For the text-containing cell, return its midpoint in (x, y) coordinate format. 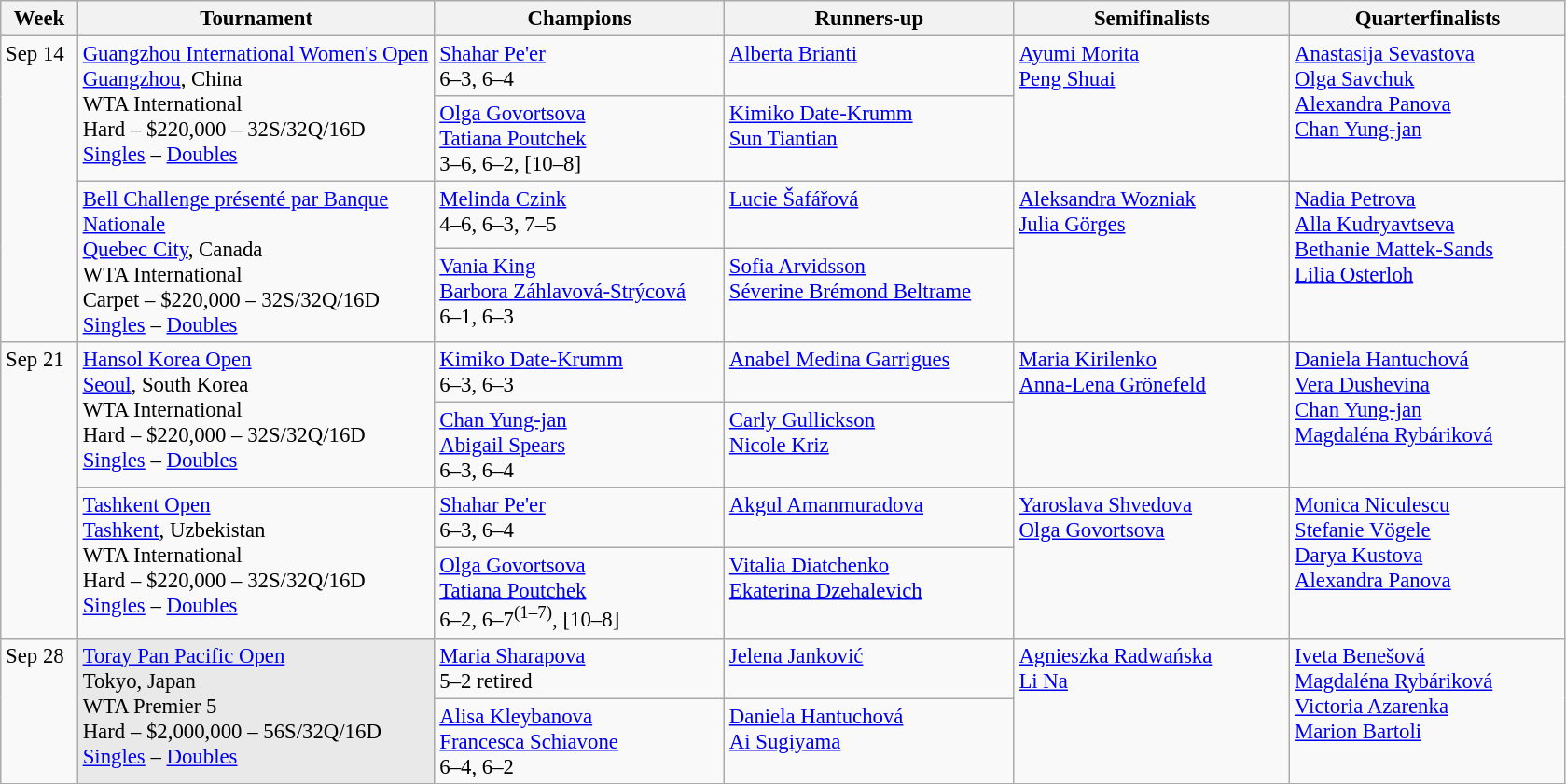
Maria Kirilenko Anna-Lena Grönefeld (1152, 415)
Kimiko Date-Krumm Sun Tiantian (869, 139)
Jelena Janković (869, 667)
Week (39, 19)
Nadia Petrova Alla Kudryavtseva Bethanie Mattek-Sands Lilia Osterloh (1428, 263)
Olga Govortsova Tatiana Poutchek 6–2, 6–7(1–7), [10–8] (580, 593)
Maria Sharapova 5–2 retired (580, 667)
Agnieszka Radwańska Li Na (1152, 710)
Chan Yung-jan Abigail Spears6–3, 6–4 (580, 446)
Iveta Benešová Magdaléna Rybáriková Victoria Azarenka Marion Bartoli (1428, 710)
Sep 21 (39, 490)
Semifinalists (1152, 19)
Anastasija Sevastova Olga Savchuk Alexandra Panova Chan Yung-jan (1428, 109)
Tashkent Open Tashkent, UzbekistanWTA InternationalHard – $220,000 – 32S/32Q/16DSingles – Doubles (256, 563)
Daniela Hantuchová Vera Dushevina Chan Yung-jan Magdaléna Rybáriková (1428, 415)
Melinda Czink4–6, 6–3, 7–5 (580, 214)
Runners-up (869, 19)
Sep 14 (39, 190)
Yaroslava Shvedova Olga Govortsova (1152, 563)
Akgul Amanmuradova (869, 518)
Daniela Hantuchová Ai Sugiyama (869, 741)
Sep 28 (39, 710)
Champions (580, 19)
Kimiko Date-Krumm 6–3, 6–3 (580, 373)
Lucie Šafářová (869, 214)
Aleksandra Wozniak Julia Görges (1152, 263)
Ayumi Morita Peng Shuai (1152, 109)
Alberta Brianti (869, 67)
Hansol Korea Open Seoul, South KoreaWTA InternationalHard – $220,000 – 32S/32Q/16D Singles – Doubles (256, 415)
Bell Challenge présenté par Banque NationaleQuebec City, CanadaWTA InternationalCarpet – $220,000 – 32S/32Q/16DSingles – Doubles (256, 263)
Toray Pan Pacific OpenTokyo, JapanWTA Premier 5Hard – $2,000,000 – 56S/32Q/16DSingles – Doubles (256, 710)
Alisa Kleybanova Francesca Schiavone6–4, 6–2 (580, 741)
Olga Govortsova Tatiana Poutchek3–6, 6–2, [10–8] (580, 139)
Monica Niculescu Stefanie Vögele Darya Kustova Alexandra Panova (1428, 563)
Quarterfinalists (1428, 19)
Sofia Arvidsson Séverine Brémond Beltrame (869, 295)
Carly Gullickson Nicole Kriz (869, 446)
Anabel Medina Garrigues (869, 373)
Vitalia Diatchenko Ekaterina Dzehalevich (869, 593)
Guangzhou International Women's OpenGuangzhou, ChinaWTA InternationalHard – $220,000 – 32S/32Q/16DSingles – Doubles (256, 109)
Tournament (256, 19)
Vania King Barbora Záhlavová-Strýcová6–1, 6–3 (580, 295)
